Identify which cell holds the provided text, then report its (x, y) central coordinate. 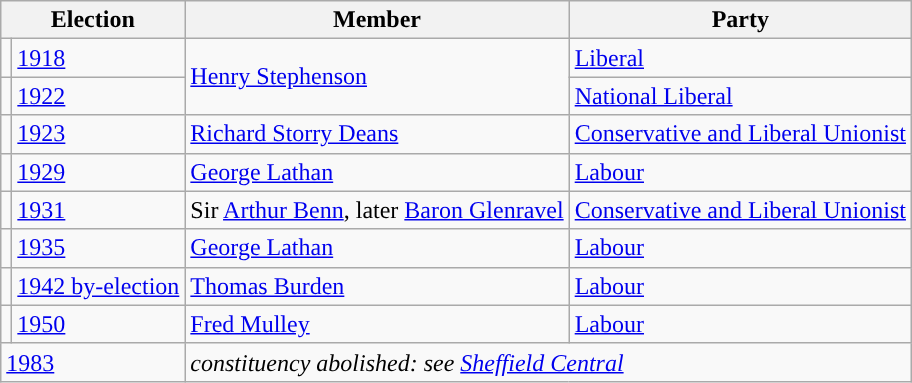
Party (740, 20)
Election (93, 20)
Fred Mulley (377, 324)
Thomas Burden (377, 286)
1935 (98, 248)
1922 (98, 96)
1983 (93, 362)
Henry Stephenson (377, 77)
National Liberal (740, 96)
1931 (98, 210)
Sir Arthur Benn, later Baron Glenravel (377, 210)
Richard Storry Deans (377, 134)
1942 by-election (98, 286)
1950 (98, 324)
1923 (98, 134)
1918 (98, 58)
Member (377, 20)
Liberal (740, 58)
1929 (98, 172)
constituency abolished: see Sheffield Central (548, 362)
